Locate the cell with the specified text and output its (X, Y) center coordinate. 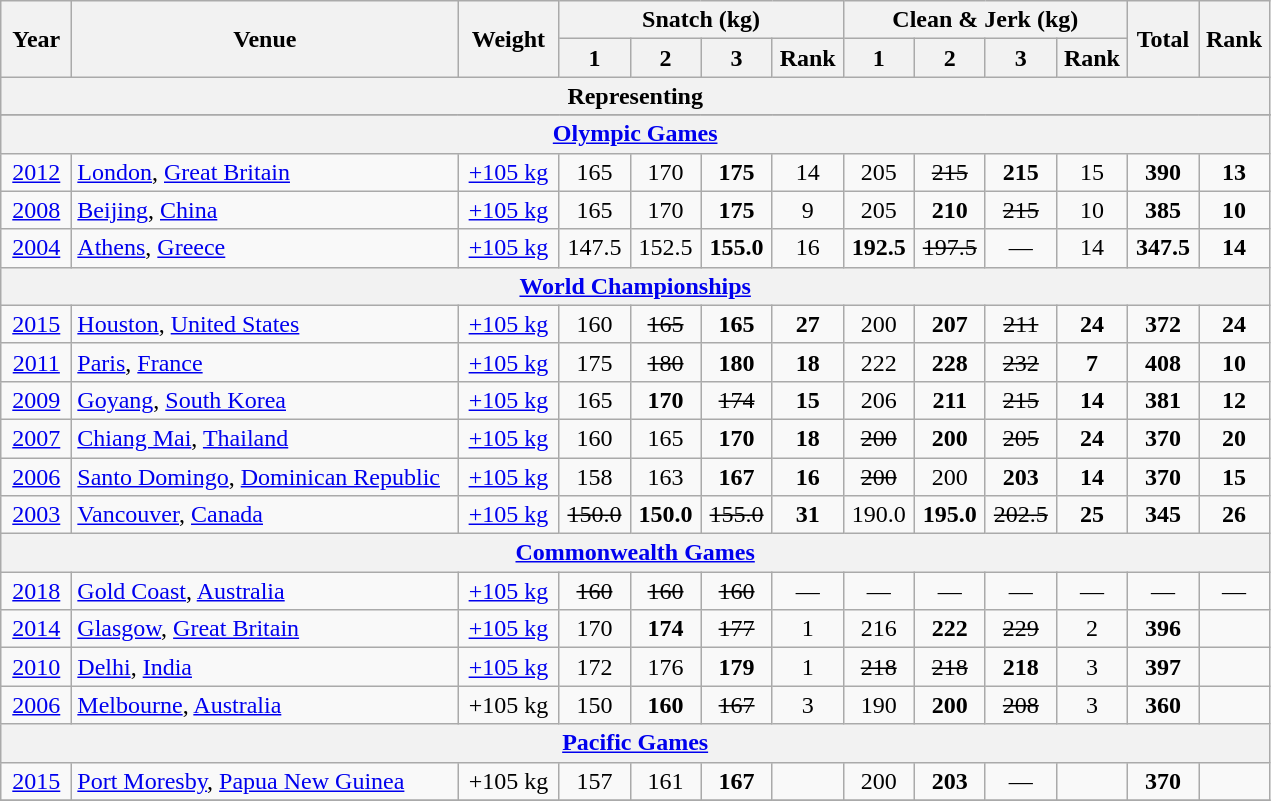
179 (736, 667)
232 (1020, 362)
Gold Coast, Australia (265, 591)
216 (878, 629)
Santo Domingo, Dominican Republic (265, 477)
195.0 (950, 515)
Commonwealth Games (636, 553)
408 (1162, 362)
158 (594, 477)
157 (594, 781)
190.0 (878, 515)
206 (878, 400)
26 (1234, 515)
9 (808, 210)
396 (1162, 629)
31 (808, 515)
2012 (36, 172)
161 (666, 781)
Vancouver, Canada (265, 515)
176 (666, 667)
2004 (36, 248)
Weight (508, 39)
13 (1234, 172)
210 (950, 210)
177 (736, 629)
202.5 (1020, 515)
372 (1162, 324)
2010 (36, 667)
Melbourne, Australia (265, 705)
Beijing, China (265, 210)
Snatch (kg) (701, 20)
152.5 (666, 248)
Olympic Games (636, 134)
190 (878, 705)
Year (36, 39)
12 (1234, 400)
Total (1162, 39)
Athens, Greece (265, 248)
229 (1020, 629)
Paris, France (265, 362)
2011 (36, 362)
2003 (36, 515)
2007 (36, 438)
381 (1162, 400)
207 (950, 324)
228 (950, 362)
197.5 (950, 248)
163 (666, 477)
347.5 (1162, 248)
Venue (265, 39)
192.5 (878, 248)
2009 (36, 400)
World Championships (636, 286)
150 (594, 705)
Houston, United States (265, 324)
20 (1234, 438)
208 (1020, 705)
345 (1162, 515)
390 (1162, 172)
360 (1162, 705)
London, Great Britain (265, 172)
2014 (36, 629)
Glasgow, Great Britain (265, 629)
147.5 (594, 248)
2018 (36, 591)
7 (1092, 362)
172 (594, 667)
2008 (36, 210)
Port Moresby, Papua New Guinea (265, 781)
27 (808, 324)
385 (1162, 210)
Delhi, India (265, 667)
Representing (636, 96)
Pacific Games (636, 743)
Goyang, South Korea (265, 400)
397 (1162, 667)
Clean & Jerk (kg) (985, 20)
25 (1092, 515)
Chiang Mai, Thailand (265, 438)
